Find where the given text appears and provide that cell's center as (X, Y) coordinate. 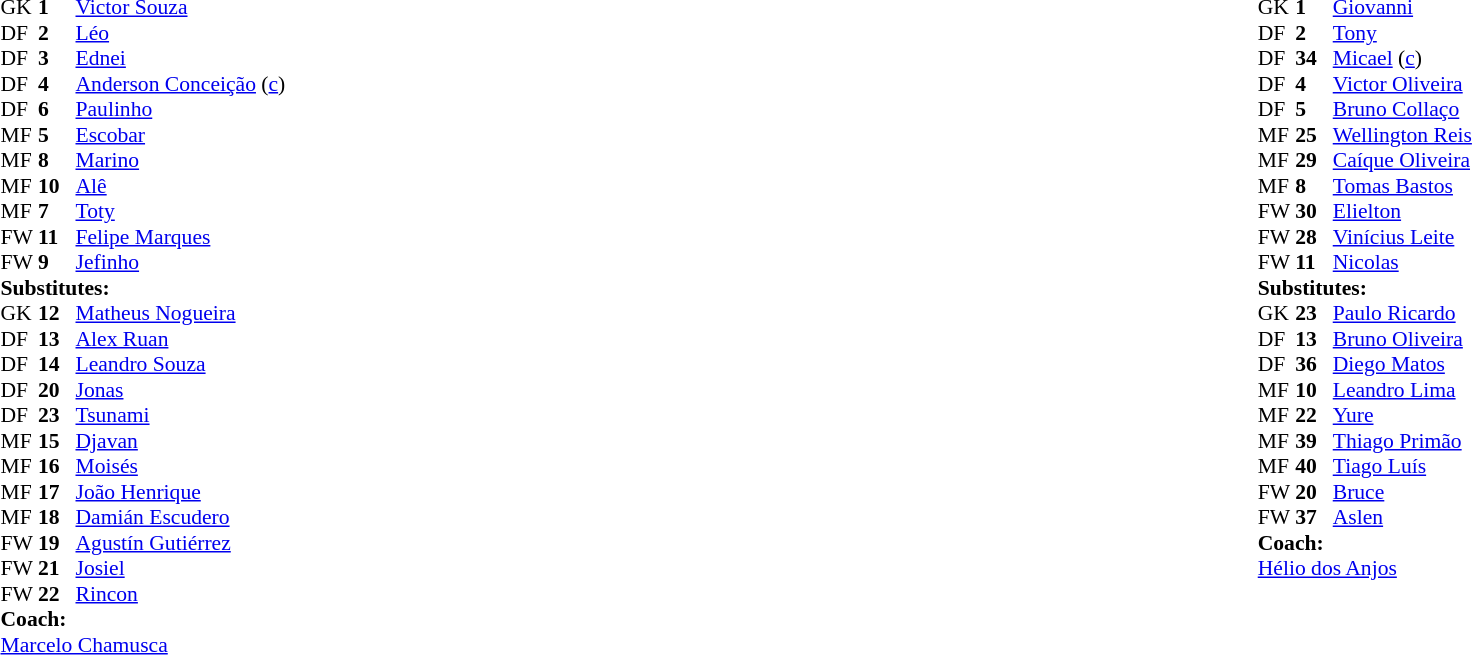
Tomas Bastos (1402, 186)
21 (57, 569)
Elielton (1402, 211)
39 (1314, 441)
Paulo Ricardo (1402, 313)
29 (1314, 161)
Djavan (181, 441)
40 (1314, 467)
Bruce (1402, 492)
Marino (181, 161)
15 (57, 441)
Jefinho (181, 263)
Bruno Oliveira (1402, 339)
37 (1314, 517)
16 (57, 467)
30 (1314, 211)
Tsunami (181, 415)
Agustín Gutiérrez (181, 543)
Ednei (181, 59)
Bruno Collaço (1402, 109)
Alex Ruan (181, 339)
Anderson Conceição (c) (181, 84)
Felipe Marques (181, 237)
Paulinho (181, 109)
34 (1314, 59)
Escobar (181, 135)
Leandro Lima (1402, 390)
25 (1314, 135)
Aslen (1402, 517)
7 (57, 211)
Caíque Oliveira (1402, 161)
Tiago Luís (1402, 467)
Nicolas (1402, 263)
Jonas (181, 390)
Josiel (181, 569)
Tony (1402, 33)
Rincon (181, 594)
Victor Oliveira (1402, 84)
Léo (181, 33)
28 (1314, 237)
Hélio dos Anjos (1365, 569)
Damián Escudero (181, 517)
Micael (c) (1402, 59)
9 (57, 263)
Toty (181, 211)
Moisés (181, 467)
Leandro Souza (181, 365)
17 (57, 492)
Thiago Primão (1402, 441)
6 (57, 109)
18 (57, 517)
19 (57, 543)
Alê (181, 186)
Vinícius Leite (1402, 237)
12 (57, 313)
36 (1314, 365)
João Henrique (181, 492)
Yure (1402, 415)
Diego Matos (1402, 365)
Wellington Reis (1402, 135)
Matheus Nogueira (181, 313)
14 (57, 365)
3 (57, 59)
